Find where the given text appears and provide that cell's center as [X, Y] coordinate. 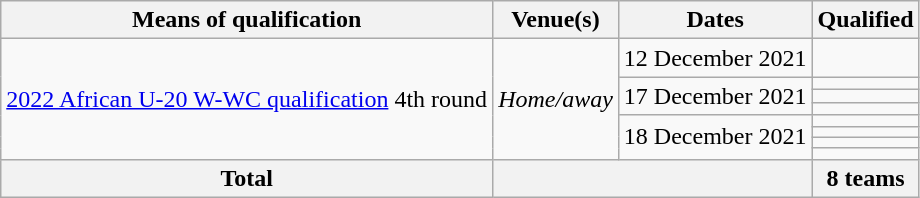
17 December 2021 [715, 96]
Total [247, 178]
Venue(s) [556, 20]
8 teams [866, 178]
Qualified [866, 20]
2022 African U-20 W-WC qualification 4th round [247, 99]
12 December 2021 [715, 58]
Means of qualification [247, 20]
Dates [715, 20]
18 December 2021 [715, 137]
Home/away [556, 99]
